Determine the [X, Y] coordinate at the center of the cell enclosing the given text.  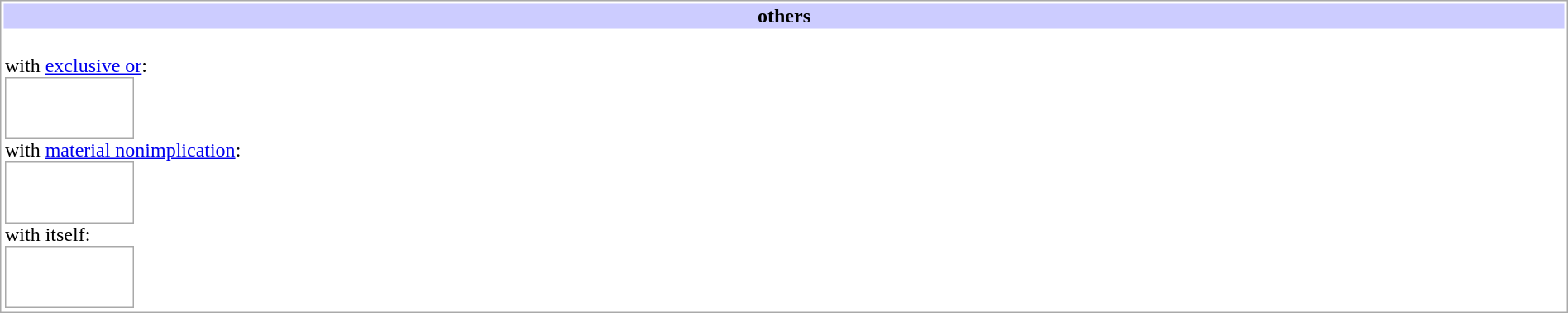
with exclusive or: with material nonimplication: with itself: [784, 171]
others [784, 16]
